For the text-containing cell, return its midpoint in [X, Y] coordinate format. 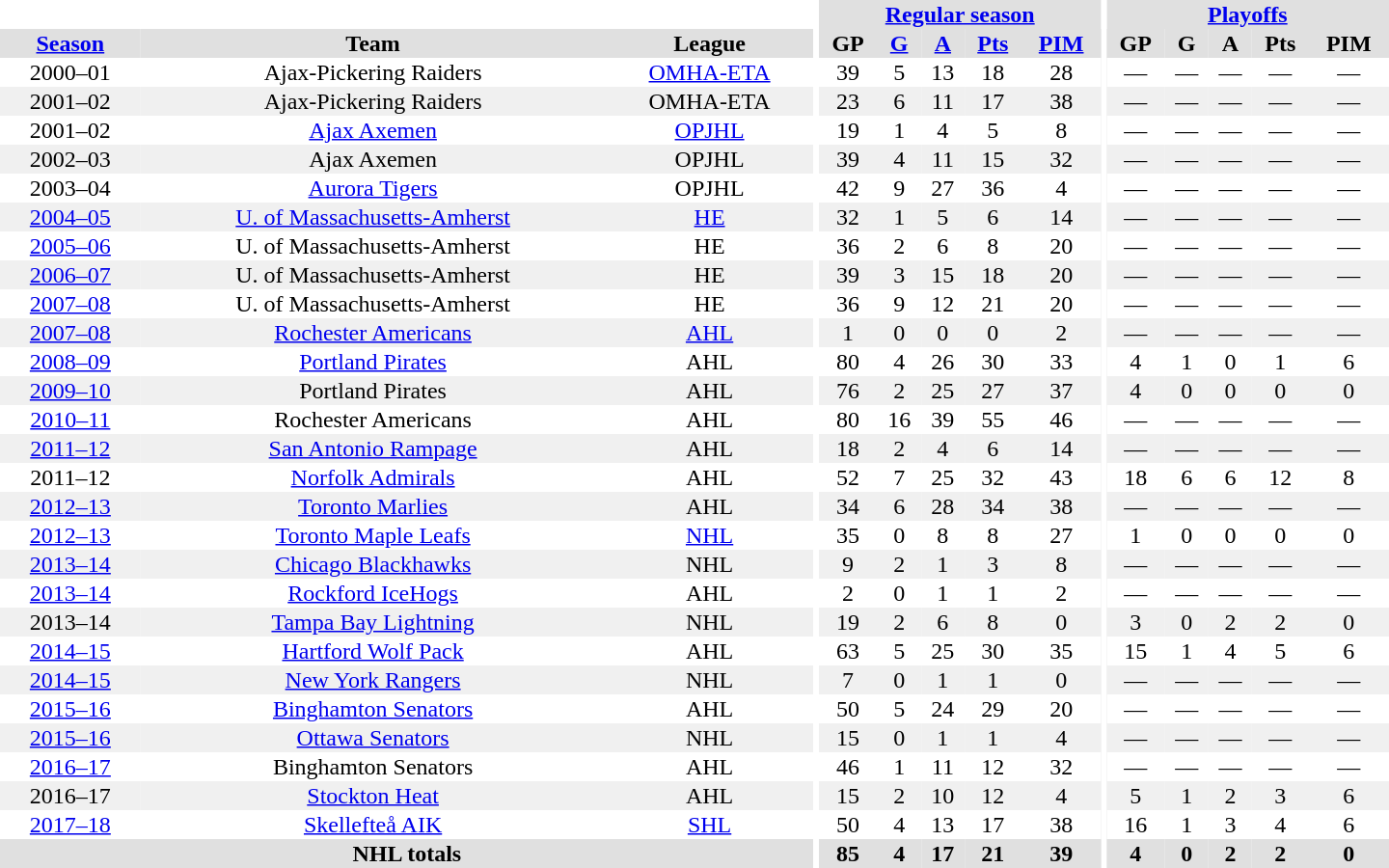
2002–03 [70, 159]
Regular season [961, 14]
24 [943, 709]
Ottawa Senators [373, 738]
Team [373, 43]
Tampa Bay Lightning [373, 622]
Toronto Marlies [373, 506]
63 [849, 651]
29 [994, 709]
26 [943, 362]
23 [849, 101]
52 [849, 477]
2004–05 [70, 217]
2008–09 [70, 362]
Season [70, 43]
2006–07 [70, 275]
2003–04 [70, 188]
Chicago Blackhawks [373, 564]
Aurora Tigers [373, 188]
2010–11 [70, 420]
2000–01 [70, 72]
43 [1061, 477]
San Antonio Rampage [373, 448]
Toronto Maple Leafs [373, 535]
55 [994, 420]
2005–06 [70, 246]
33 [1061, 362]
2009–10 [70, 391]
New York Rangers [373, 680]
Norfolk Admirals [373, 477]
10 [943, 796]
Playoffs [1248, 14]
SHL [709, 825]
Rockford IceHogs [373, 593]
Stockton Heat [373, 796]
37 [1061, 391]
League [709, 43]
Skellefteå AIK [373, 825]
42 [849, 188]
85 [849, 854]
76 [849, 391]
NHL totals [407, 854]
Hartford Wolf Pack [373, 651]
2017–18 [70, 825]
